Return the [X, Y] coordinate for the center point of the cell that contains the specified text.  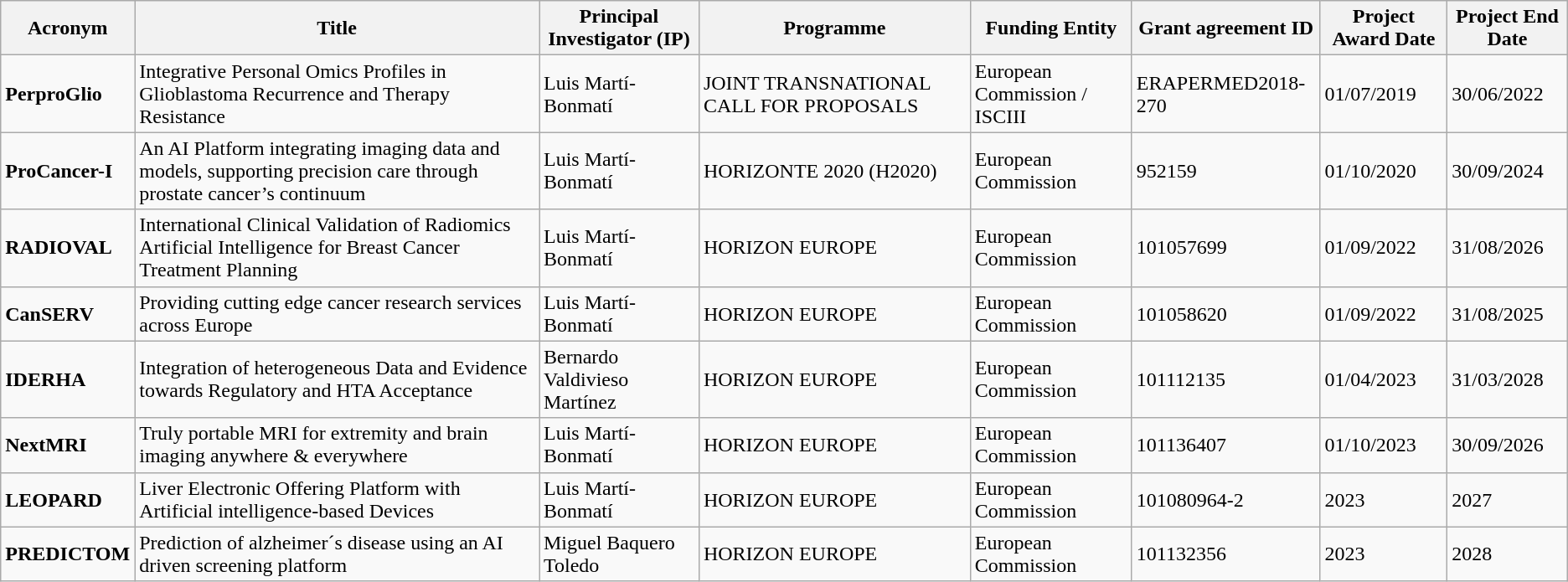
Programme [834, 28]
HORIZONTE 2020 (H2020) [834, 171]
101136407 [1226, 446]
30/09/2024 [1508, 171]
2027 [1508, 499]
JOINT TRANSNATIONAL CALL FOR PROPOSALS [834, 94]
LEOPARD [68, 499]
Bernardo Valdivieso Martínez [620, 379]
101112135 [1226, 379]
PREDICTOM [68, 554]
101058620 [1226, 313]
31/08/2025 [1508, 313]
01/07/2019 [1384, 94]
Providing cutting edge cancer research services across Europe [337, 313]
Truly portable MRI for extremity and brain imaging anywhere & everywhere [337, 446]
30/09/2026 [1508, 446]
01/10/2023 [1384, 446]
ProCancer-I [68, 171]
101080964-2 [1226, 499]
Funding Entity [1050, 28]
952159 [1226, 171]
ERAPERMED2018-270 [1226, 94]
31/08/2026 [1508, 248]
An AI Platform integrating imaging data and models, supporting precision care through prostate cancer’s continuum [337, 171]
01/10/2020 [1384, 171]
Miguel Baquero Toledo [620, 554]
101057699 [1226, 248]
NextMRI [68, 446]
Integrative Personal Omics Profiles in Glioblastoma Recurrence and Therapy Resistance [337, 94]
Integration of heterogeneous Data and Evidence towards Regulatory and HTA Acceptance [337, 379]
Project End Date [1508, 28]
RADIOVAL [68, 248]
31/03/2028 [1508, 379]
CanSERV [68, 313]
Title [337, 28]
International Clinical Validation of Radiomics Artificial Intelligence for Breast Cancer Treatment Planning [337, 248]
Liver Electronic Offering Platform with Artificial intelligence-based Devices [337, 499]
2028 [1508, 554]
Principal Investigator (IP) [620, 28]
PerproGlio [68, 94]
01/04/2023 [1384, 379]
European Commission / ISCIII [1050, 94]
101132356 [1226, 554]
Grant agreement ID [1226, 28]
IDERHA [68, 379]
30/06/2022 [1508, 94]
Project Award Date [1384, 28]
Acronym [68, 28]
Prediction of alzheimer´s disease using an AI driven screening platform [337, 554]
